Locate the cell with the specified text and output its (X, Y) center coordinate. 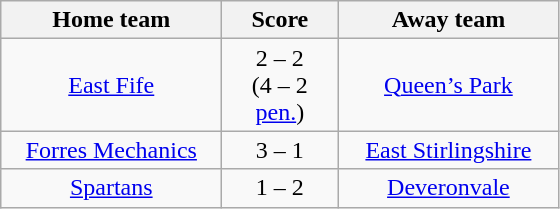
Home team (112, 20)
2 – 2 (4 – 2 pen.) (280, 85)
Score (280, 20)
Away team (448, 20)
Forres Mechanics (112, 150)
Queen’s Park (448, 85)
1 – 2 (280, 188)
East Fife (112, 85)
3 – 1 (280, 150)
East Stirlingshire (448, 150)
Spartans (112, 188)
Deveronvale (448, 188)
